Find where the given text appears and provide that cell's center as (X, Y) coordinate. 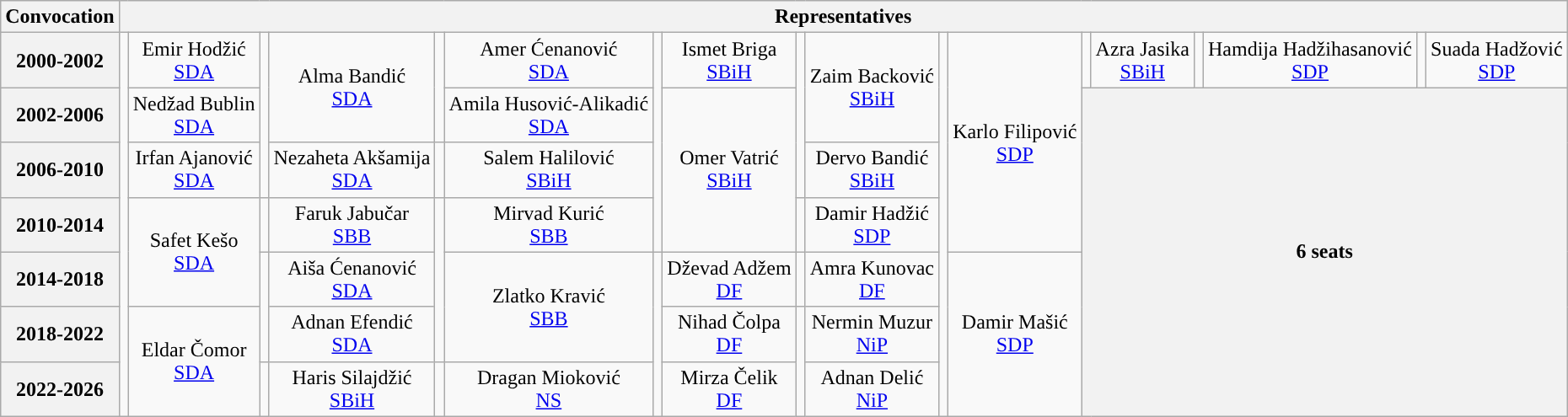
Amila Husović-AlikadićSDA (549, 115)
2014-2018 (60, 280)
Adnan EfendićSDA (352, 334)
Mirza ČelikDF (729, 389)
2010-2014 (60, 224)
Alma BandićSDA (352, 88)
2006-2010 (60, 170)
Karlo FilipovićSDP (1015, 142)
Amer ĆenanovićSDA (549, 61)
Omer VatrićSBiH (729, 170)
2000-2002 (60, 61)
Haris SilajdžićSBiH (352, 389)
6 seats (1324, 252)
Safet KešoSDA (194, 252)
Dragan MiokovićNS (549, 389)
Faruk JabučarSBB (352, 224)
Emir HodžićSDA (194, 61)
Irfan AjanovićSDA (194, 170)
Nezaheta AkšamijaSDA (352, 170)
Nedžad BublinSDA (194, 115)
Nermin MuzurNiP (872, 334)
2018-2022 (60, 334)
2002-2006 (60, 115)
Damir HadžićSDP (872, 224)
Ismet BrigaSBiH (729, 61)
Aiša ĆenanovićSDA (352, 280)
Dževad AdžemDF (729, 280)
Amra KunovacDF (872, 280)
Damir MašićSDP (1015, 334)
Dervo BandićSBiH (872, 170)
2022-2026 (60, 389)
Adnan DelićNiP (872, 389)
Hamdija HadžihasanovićSDP (1310, 61)
Suada HadžovićSDP (1497, 61)
Representatives (843, 17)
Nihad ČolpaDF (729, 334)
Convocation (60, 17)
Salem HalilovićSBiH (549, 170)
Eldar ČomorSDA (194, 361)
Azra JasikaSBiH (1142, 61)
Mirvad KurićSBB (549, 224)
Zlatko KravićSBB (549, 307)
Zaim BackovićSBiH (872, 88)
